Detect which cell encompasses the target text, then output its (X, Y) center coordinate. 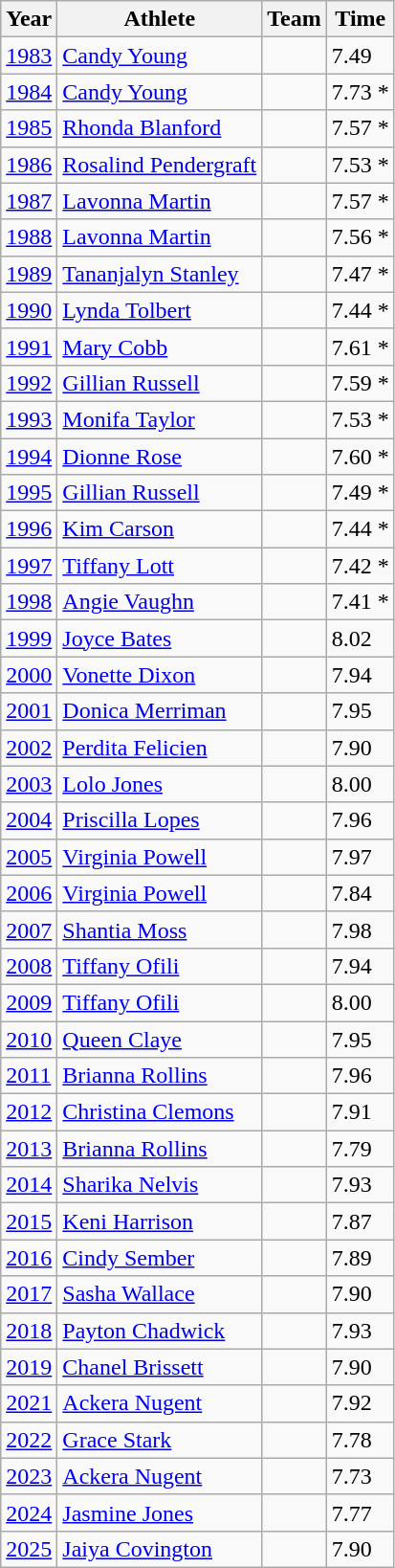
7.84 (360, 893)
Vonette Dixon (160, 675)
2001 (29, 711)
2016 (29, 1258)
Sharika Nelvis (160, 1185)
2011 (29, 1076)
2008 (29, 966)
Christina Clemons (160, 1112)
2010 (29, 1039)
2022 (29, 1440)
Chanel Brissett (160, 1367)
Athlete (160, 19)
2024 (29, 1512)
1990 (29, 310)
1984 (29, 92)
Queen Claye (160, 1039)
Payton Chadwick (160, 1331)
Lolo Jones (160, 784)
Jaiya Covington (160, 1549)
Sasha Wallace (160, 1294)
Keni Harrison (160, 1221)
7.41 * (360, 602)
2021 (29, 1403)
Lynda Tolbert (160, 310)
Rhonda Blanford (160, 128)
Angie Vaughn (160, 602)
2018 (29, 1331)
7.98 (360, 930)
7.73 (360, 1476)
7.59 * (360, 383)
Tananjalyn Stanley (160, 274)
2005 (29, 857)
2014 (29, 1185)
1989 (29, 274)
7.97 (360, 857)
Mary Cobb (160, 347)
2019 (29, 1367)
2012 (29, 1112)
Tiffany Lott (160, 566)
7.49 (360, 56)
Shantia Moss (160, 930)
Team (295, 19)
Donica Merriman (160, 711)
Grace Stark (160, 1440)
1996 (29, 529)
Year (29, 19)
Perdita Felicien (160, 748)
2013 (29, 1149)
1998 (29, 602)
2025 (29, 1549)
Kim Carson (160, 529)
7.60 * (360, 457)
1997 (29, 566)
2003 (29, 784)
2000 (29, 675)
7.79 (360, 1149)
7.47 * (360, 274)
2002 (29, 748)
Jasmine Jones (160, 1512)
2023 (29, 1476)
1986 (29, 165)
1991 (29, 347)
1988 (29, 237)
Rosalind Pendergraft (160, 165)
7.87 (360, 1221)
7.89 (360, 1258)
7.92 (360, 1403)
Time (360, 19)
7.91 (360, 1112)
2015 (29, 1221)
2009 (29, 1002)
7.78 (360, 1440)
1999 (29, 638)
Monifa Taylor (160, 419)
1985 (29, 128)
7.73 * (360, 92)
1994 (29, 457)
1992 (29, 383)
2017 (29, 1294)
1983 (29, 56)
Cindy Sember (160, 1258)
Priscilla Lopes (160, 820)
7.56 * (360, 237)
7.42 * (360, 566)
Joyce Bates (160, 638)
1987 (29, 201)
2007 (29, 930)
8.02 (360, 638)
1995 (29, 493)
7.49 * (360, 493)
7.77 (360, 1512)
1993 (29, 419)
Dionne Rose (160, 457)
7.61 * (360, 347)
2006 (29, 893)
2004 (29, 820)
